Output the (x, y) coordinate of the center of the cell containing the given text.  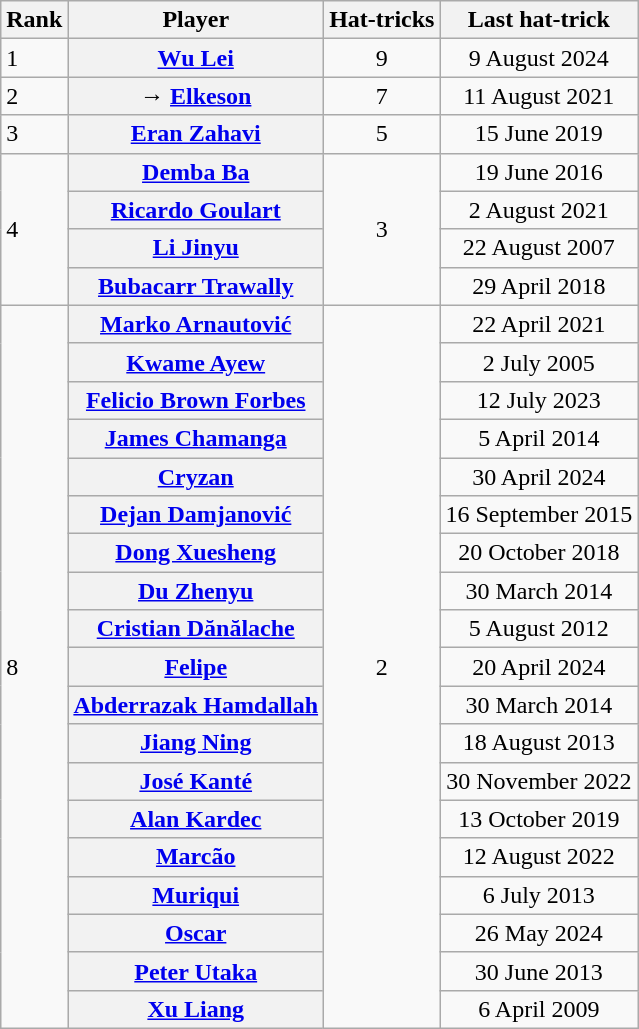
Kwame Ayew (196, 362)
5 August 2012 (539, 629)
6 July 2013 (539, 895)
Du Zhenyu (196, 591)
30 November 2022 (539, 781)
James Chamanga (196, 438)
Rank (34, 20)
Demba Ba (196, 172)
Hat-tricks (382, 20)
Cryzan (196, 477)
Marko Arnautović (196, 324)
Dejan Damjanović (196, 515)
Bubacarr Trawally (196, 286)
Xu Liang (196, 1009)
18 August 2013 (539, 743)
22 August 2007 (539, 248)
Felicio Brown Forbes (196, 400)
2 August 2021 (539, 210)
30 June 2013 (539, 971)
29 April 2018 (539, 286)
Last hat-trick (539, 20)
1 (34, 58)
Peter Utaka (196, 971)
Dong Xuesheng (196, 553)
8 (34, 666)
Ricardo Goulart (196, 210)
5 (382, 134)
Player (196, 20)
Felipe (196, 667)
Wu Lei (196, 58)
9 August 2024 (539, 58)
11 August 2021 (539, 96)
6 April 2009 (539, 1009)
4 (34, 229)
30 April 2024 (539, 477)
Cristian Dănălache (196, 629)
12 August 2022 (539, 857)
20 April 2024 (539, 667)
→ Elkeson (196, 96)
Oscar (196, 933)
9 (382, 58)
22 April 2021 (539, 324)
15 June 2019 (539, 134)
Li Jinyu (196, 248)
2 July 2005 (539, 362)
13 October 2019 (539, 819)
7 (382, 96)
Alan Kardec (196, 819)
José Kanté (196, 781)
Muriqui (196, 895)
12 July 2023 (539, 400)
16 September 2015 (539, 515)
26 May 2024 (539, 933)
19 June 2016 (539, 172)
Abderrazak Hamdallah (196, 705)
5 April 2014 (539, 438)
Marcão (196, 857)
Eran Zahavi (196, 134)
20 October 2018 (539, 553)
Jiang Ning (196, 743)
